Pinpoint the cell where the given text exists, returning its [X, Y] midpoint coordinate. 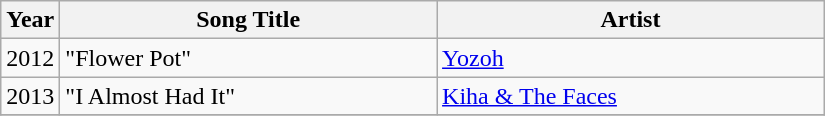
2013 [30, 96]
Song Title [248, 20]
Yozoh [631, 58]
"Flower Pot" [248, 58]
Year [30, 20]
Artist [631, 20]
2012 [30, 58]
"I Almost Had It" [248, 96]
Kiha & The Faces [631, 96]
